Return (x, y) of the center of cell containing provided text 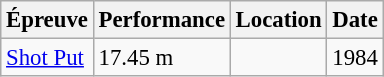
17.45 m (162, 58)
Épreuve (47, 20)
Shot Put (47, 58)
Performance (162, 20)
Location (278, 20)
Date (355, 20)
1984 (355, 58)
